Identify which cell holds the provided text, then report its [X, Y] central coordinate. 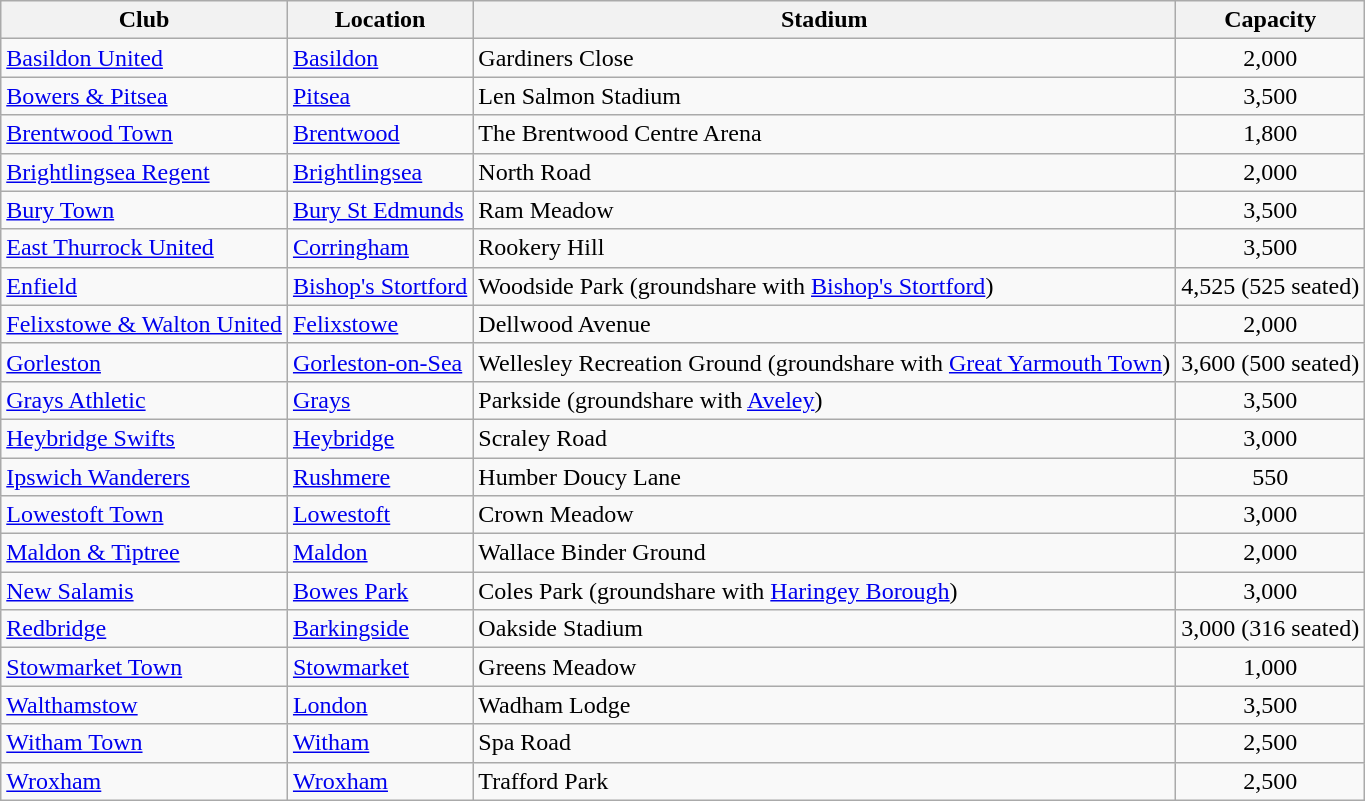
Woodside Park (groundshare with Bishop's Stortford) [824, 286]
Grays [380, 400]
Stowmarket Town [144, 667]
Enfield [144, 286]
Brentwood [380, 134]
Heybridge Swifts [144, 438]
Wellesley Recreation Ground (groundshare with Great Yarmouth Town) [824, 362]
Capacity [1270, 20]
Dellwood Avenue [824, 324]
Bowes Park [380, 591]
The Brentwood Centre Arena [824, 134]
3,000 (316 seated) [1270, 629]
Lowestoft [380, 515]
Corringham [380, 248]
Rushmere [380, 477]
Greens Meadow [824, 667]
Felixstowe & Walton United [144, 324]
Club [144, 20]
Bury Town [144, 210]
London [380, 705]
Felixstowe [380, 324]
Walthamstow [144, 705]
Bowers & Pitsea [144, 96]
Maldon [380, 553]
Brentwood Town [144, 134]
Grays Athletic [144, 400]
1,800 [1270, 134]
East Thurrock United [144, 248]
Bishop's Stortford [380, 286]
1,000 [1270, 667]
Wallace Binder Ground [824, 553]
Gorleston-on-Sea [380, 362]
Rookery Hill [824, 248]
Trafford Park [824, 781]
Basildon United [144, 58]
Wadham Lodge [824, 705]
Bury St Edmunds [380, 210]
Len Salmon Stadium [824, 96]
Witham [380, 743]
Maldon & Tiptree [144, 553]
550 [1270, 477]
Witham Town [144, 743]
Crown Meadow [824, 515]
Stadium [824, 20]
Redbridge [144, 629]
Ram Meadow [824, 210]
4,525 (525 seated) [1270, 286]
Barkingside [380, 629]
Oakside Stadium [824, 629]
Location [380, 20]
Gardiners Close [824, 58]
North Road [824, 172]
Heybridge [380, 438]
3,600 (500 seated) [1270, 362]
Stowmarket [380, 667]
Coles Park (groundshare with Haringey Borough) [824, 591]
Gorleston [144, 362]
Pitsea [380, 96]
Spa Road [824, 743]
Basildon [380, 58]
Parkside (groundshare with Aveley) [824, 400]
Ipswich Wanderers [144, 477]
Lowestoft Town [144, 515]
New Salamis [144, 591]
Scraley Road [824, 438]
Brightlingsea [380, 172]
Brightlingsea Regent [144, 172]
Humber Doucy Lane [824, 477]
